Locate the cell with the specified text and output its [x, y] center coordinate. 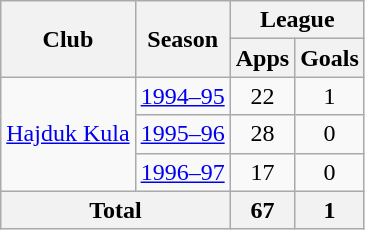
28 [262, 134]
1994–95 [182, 96]
Club [68, 39]
1996–97 [182, 172]
League [297, 20]
22 [262, 96]
Season [182, 39]
Apps [262, 58]
17 [262, 172]
67 [262, 210]
Total [116, 210]
1995–96 [182, 134]
Goals [330, 58]
Hajduk Kula [68, 134]
